Find where the given text appears and provide that cell's center as (X, Y) coordinate. 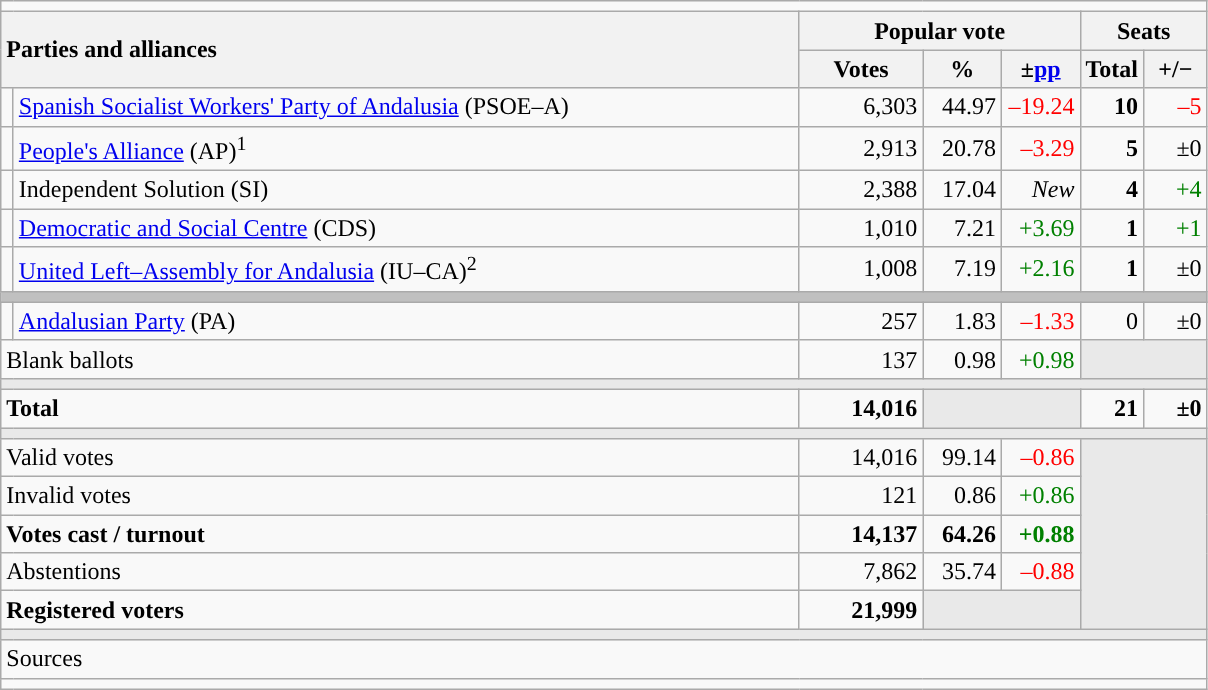
64.26 (962, 534)
7,862 (861, 572)
0 (1112, 321)
–0.88 (1040, 572)
137 (861, 359)
Votes (861, 69)
0.86 (962, 496)
21,999 (861, 610)
New (1040, 190)
35.74 (962, 572)
7.19 (962, 270)
Votes cast / turnout (400, 534)
Seats (1144, 31)
Popular vote (940, 31)
United Left–Assembly for Andalusia (IU–CA)2 (406, 270)
Abstentions (400, 572)
–1.33 (1040, 321)
Independent Solution (SI) (406, 190)
+0.86 (1040, 496)
44.97 (962, 107)
+2.16 (1040, 270)
+1 (1176, 228)
7.21 (962, 228)
0.98 (962, 359)
+0.88 (1040, 534)
Andalusian Party (PA) (406, 321)
±pp (1040, 69)
Valid votes (400, 458)
+0.98 (1040, 359)
21 (1112, 408)
14,137 (861, 534)
Sources (604, 659)
2,913 (861, 148)
% (962, 69)
Invalid votes (400, 496)
17.04 (962, 190)
+4 (1176, 190)
1,010 (861, 228)
Democratic and Social Centre (CDS) (406, 228)
1,008 (861, 270)
4 (1112, 190)
People's Alliance (AP)1 (406, 148)
20.78 (962, 148)
Spanish Socialist Workers' Party of Andalusia (PSOE–A) (406, 107)
+3.69 (1040, 228)
2,388 (861, 190)
Parties and alliances (400, 50)
Registered voters (400, 610)
5 (1112, 148)
257 (861, 321)
–0.86 (1040, 458)
121 (861, 496)
99.14 (962, 458)
+/− (1176, 69)
–19.24 (1040, 107)
1.83 (962, 321)
10 (1112, 107)
–3.29 (1040, 148)
6,303 (861, 107)
–5 (1176, 107)
Blank ballots (400, 359)
